Provide the (X, Y) coordinate of the cell's center where the given text is located.  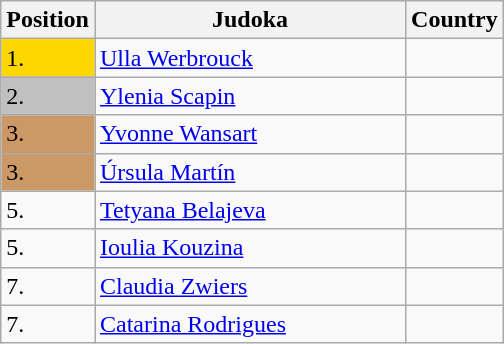
Tetyana Belajeva (250, 210)
Country (455, 20)
1. (48, 58)
Yvonne Wansart (250, 134)
Úrsula Martín (250, 172)
Ulla Werbrouck (250, 58)
Judoka (250, 20)
Ioulia Kouzina (250, 248)
Ylenia Scapin (250, 96)
Position (48, 20)
Claudia Zwiers (250, 286)
Catarina Rodrigues (250, 324)
2. (48, 96)
